Search for the cell housing the specified text and yield its [x, y] center coordinate. 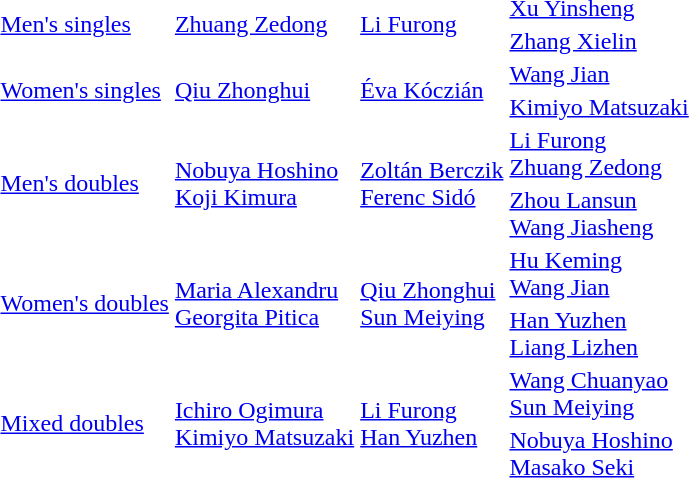
Éva Kóczián [432, 90]
Zoltán Berczik Ferenc Sidó [432, 184]
Maria Alexandru Georgita Pitica [264, 304]
Qiu Zhonghui [264, 90]
Qiu Zhonghui Sun Meiying [432, 304]
Nobuya Hoshino Koji Kimura [264, 184]
